Output the (x, y) coordinate of the center of the cell containing the given text.  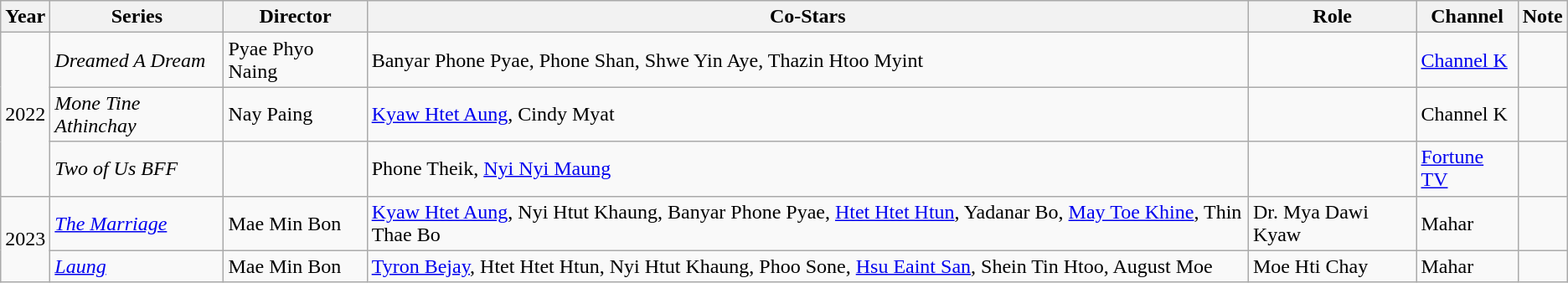
Kyaw Htet Aung, Cindy Myat (807, 114)
Moe Hti Chay (1332, 266)
Channel (1467, 17)
The Marriage (137, 223)
Tyron Bejay, Htet Htet Htun, Nyi Htut Khaung, Phoo Sone, Hsu Eaint San, Shein Tin Htoo, August Moe (807, 266)
Kyaw Htet Aung, Nyi Htut Khaung, Banyar Phone Pyae, Htet Htet Htun, Yadanar Bo, May Toe Khine, Thin Thae Bo (807, 223)
2023 (25, 239)
Two of Us BFF (137, 169)
Fortune TV (1467, 169)
Banyar Phone Pyae, Phone Shan, Shwe Yin Aye, Thazin Htoo Myint (807, 60)
Dr. Mya Dawi Kyaw (1332, 223)
Dreamed A Dream (137, 60)
Series (137, 17)
Phone Theik, Nyi Nyi Maung (807, 169)
Nay Paing (295, 114)
Year (25, 17)
2022 (25, 114)
Co-Stars (807, 17)
Pyae Phyo Naing (295, 60)
Note (1543, 17)
Mone Tine Athinchay (137, 114)
Director (295, 17)
Role (1332, 17)
Laung (137, 266)
